Identify which cell holds the provided text, then report its [x, y] central coordinate. 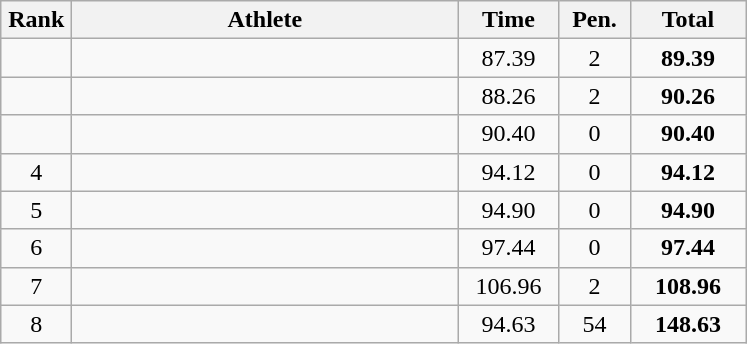
106.96 [508, 286]
87.39 [508, 58]
90.26 [688, 96]
108.96 [688, 286]
Athlete [265, 20]
6 [36, 248]
5 [36, 210]
Rank [36, 20]
4 [36, 172]
Pen. [594, 20]
54 [594, 324]
8 [36, 324]
148.63 [688, 324]
94.63 [508, 324]
7 [36, 286]
88.26 [508, 96]
89.39 [688, 58]
Time [508, 20]
Total [688, 20]
